Find where the given text appears and provide that cell's center as [x, y] coordinate. 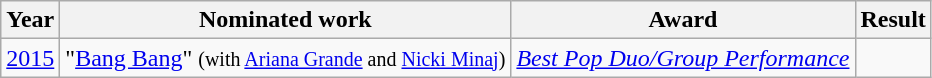
Result [893, 20]
Best Pop Duo/Group Performance [683, 58]
"Bang Bang" (with Ariana Grande and Nicki Minaj) [286, 58]
2015 [30, 58]
Nominated work [286, 20]
Year [30, 20]
Award [683, 20]
